Determine the [x, y] coordinate at the center of the cell enclosing the given text.  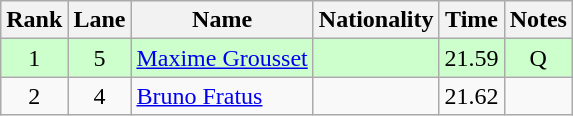
Q [538, 58]
4 [100, 96]
5 [100, 58]
Maxime Grousset [222, 58]
Nationality [376, 20]
Lane [100, 20]
Time [472, 20]
1 [34, 58]
Rank [34, 20]
21.59 [472, 58]
Notes [538, 20]
21.62 [472, 96]
Name [222, 20]
2 [34, 96]
Bruno Fratus [222, 96]
